For the text-containing cell, return its midpoint in (x, y) coordinate format. 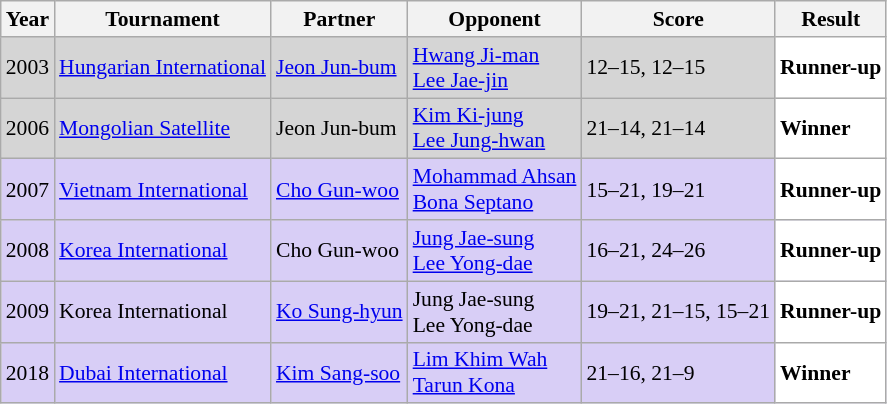
Year (28, 19)
Lim Khim Wah Tarun Kona (495, 372)
19–21, 21–15, 15–21 (678, 312)
2018 (28, 372)
2009 (28, 312)
Mohammad Ahsan Bona Septano (495, 190)
21–16, 21–9 (678, 372)
2008 (28, 250)
Kim Sang-soo (340, 372)
2007 (28, 190)
2003 (28, 68)
21–14, 21–14 (678, 128)
Mongolian Satellite (162, 128)
Result (830, 19)
12–15, 12–15 (678, 68)
Score (678, 19)
15–21, 19–21 (678, 190)
Dubai International (162, 372)
16–21, 24–26 (678, 250)
Opponent (495, 19)
Ko Sung-hyun (340, 312)
Hwang Ji-man Lee Jae-jin (495, 68)
Tournament (162, 19)
Vietnam International (162, 190)
2006 (28, 128)
Hungarian International (162, 68)
Partner (340, 19)
Kim Ki-jung Lee Jung-hwan (495, 128)
